Scan for the cell matching the given text and deliver its (x, y) coordinate at center. 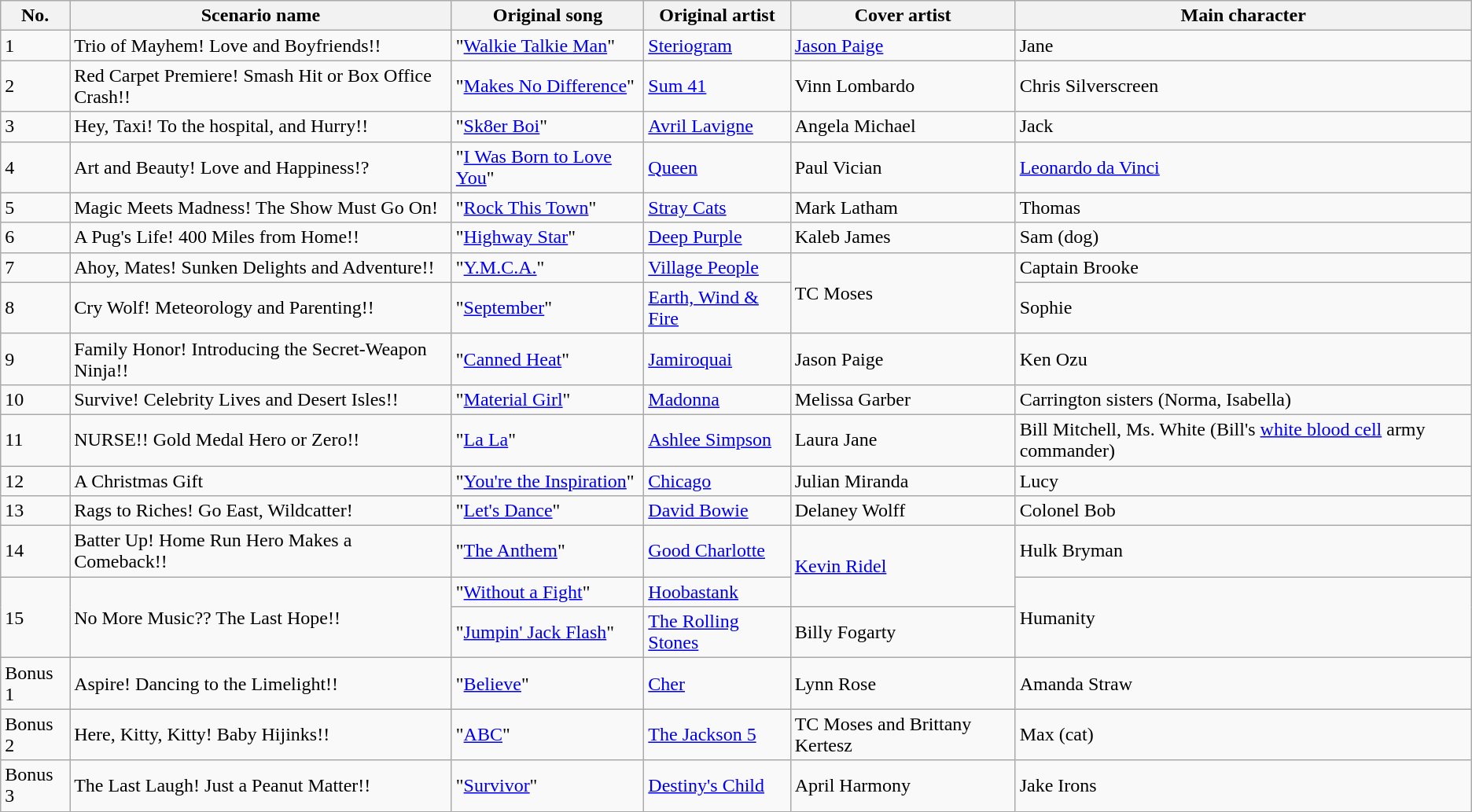
Bill Mitchell, Ms. White (Bill's white blood cell army commander) (1243, 440)
"You're the Inspiration" (547, 480)
Stray Cats (717, 208)
"I Was Born to Love You" (547, 167)
Angela Michael (903, 127)
Max (cat) (1243, 734)
The Last Laugh! Just a Peanut Matter!! (261, 786)
"Jumpin' Jack Flash" (547, 632)
Jake Irons (1243, 786)
4 (35, 167)
A Christmas Gift (261, 480)
Survive! Celebrity Lives and Desert Isles!! (261, 399)
Bonus 3 (35, 786)
1 (35, 46)
8 (35, 308)
A Pug's Life! 400 Miles from Home!! (261, 237)
Cover artist (903, 16)
"Walkie Talkie Man" (547, 46)
"ABC" (547, 734)
13 (35, 511)
"Survivor" (547, 786)
"Rock This Town" (547, 208)
Steriogram (717, 46)
Kaleb James (903, 237)
Jamiroquai (717, 358)
Leonardo da Vinci (1243, 167)
15 (35, 618)
Chicago (717, 480)
Captain Brooke (1243, 267)
"Believe" (547, 684)
Earth, Wind & Fire (717, 308)
Julian Miranda (903, 480)
Melissa Garber (903, 399)
"The Anthem" (547, 552)
Billy Fogarty (903, 632)
Magic Meets Madness! The Show Must Go On! (261, 208)
Good Charlotte (717, 552)
Bonus 1 (35, 684)
Deep Purple (717, 237)
"Let's Dance" (547, 511)
Humanity (1243, 618)
5 (35, 208)
Carrington sisters (Norma, Isabella) (1243, 399)
12 (35, 480)
Delaney Wolff (903, 511)
Thomas (1243, 208)
Colonel Bob (1243, 511)
Sum 41 (717, 86)
"Highway Star" (547, 237)
Kevin Ridel (903, 566)
Chris Silverscreen (1243, 86)
No More Music?? The Last Hope!! (261, 618)
Lynn Rose (903, 684)
Here, Kitty, Kitty! Baby Hijinks!! (261, 734)
11 (35, 440)
Ashlee Simpson (717, 440)
Jane (1243, 46)
The Rolling Stones (717, 632)
10 (35, 399)
"September" (547, 308)
9 (35, 358)
"Sk8er Boi" (547, 127)
Destiny's Child (717, 786)
Hulk Bryman (1243, 552)
The Jackson 5 (717, 734)
Jack (1243, 127)
Batter Up! Home Run Hero Makes a Comeback!! (261, 552)
"Makes No Difference" (547, 86)
Original artist (717, 16)
April Harmony (903, 786)
Hoobastank (717, 592)
2 (35, 86)
Aspire! Dancing to the Limelight!! (261, 684)
Village People (717, 267)
Paul Vician (903, 167)
Rags to Riches! Go East, Wildcatter! (261, 511)
Main character (1243, 16)
Trio of Mayhem! Love and Boyfriends!! (261, 46)
14 (35, 552)
Family Honor! Introducing the Secret-Weapon Ninja!! (261, 358)
Madonna (717, 399)
No. (35, 16)
NURSE!! Gold Medal Hero or Zero!! (261, 440)
6 (35, 237)
3 (35, 127)
Sam (dog) (1243, 237)
Art and Beauty! Love and Happiness!? (261, 167)
Ken Ozu (1243, 358)
Original song (547, 16)
7 (35, 267)
"Canned Heat" (547, 358)
TC Moses and Brittany Kertesz (903, 734)
David Bowie (717, 511)
Mark Latham (903, 208)
Red Carpet Premiere! Smash Hit or Box Office Crash!! (261, 86)
Ahoy, Mates! Sunken Delights and Adventure!! (261, 267)
Amanda Straw (1243, 684)
"Material Girl" (547, 399)
Queen (717, 167)
Vinn Lombardo (903, 86)
Hey, Taxi! To the hospital, and Hurry!! (261, 127)
Bonus 2 (35, 734)
Sophie (1243, 308)
Avril Lavigne (717, 127)
TC Moses (903, 292)
Scenario name (261, 16)
Cher (717, 684)
"La La" (547, 440)
Lucy (1243, 480)
Cry Wolf! Meteorology and Parenting!! (261, 308)
"Without a Fight" (547, 592)
Laura Jane (903, 440)
"Y.M.C.A." (547, 267)
